Detect which cell encompasses the target text, then output its (X, Y) center coordinate. 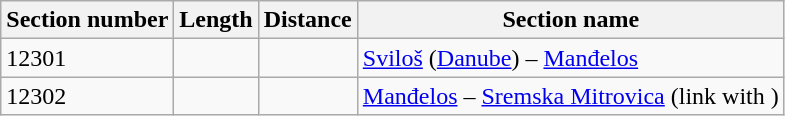
12302 (88, 96)
12301 (88, 58)
Sviloš (Danube) – Manđelos (570, 58)
Length (216, 20)
Manđelos – Sremska Mitrovica (link with ) (570, 96)
Distance (308, 20)
Section name (570, 20)
Section number (88, 20)
